From the cell containing the given text, extract its center point as [x, y] coordinate. 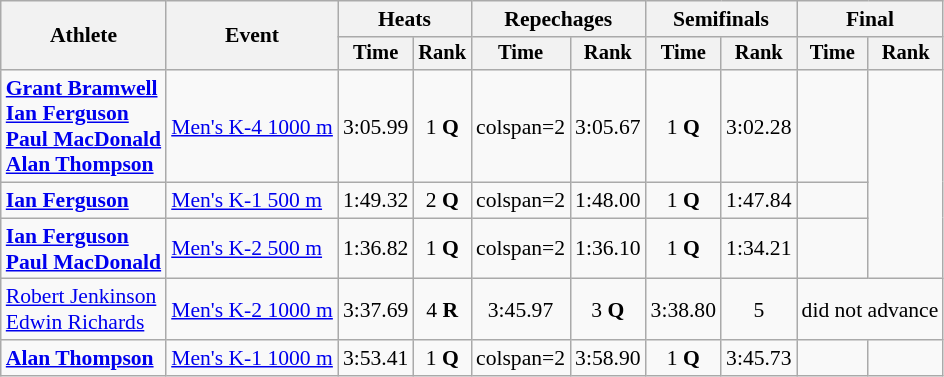
Men's K-2 1000 m [252, 310]
Men's K-1 500 m [252, 201]
Heats [404, 19]
3:58.90 [608, 358]
3:37.69 [376, 310]
1:47.84 [758, 201]
Event [252, 36]
1:49.32 [376, 201]
1:36.10 [608, 248]
3:05.99 [376, 126]
3:05.67 [608, 126]
3:53.41 [376, 358]
2 Q [442, 201]
4 R [442, 310]
Men's K-4 1000 m [252, 126]
5 [758, 310]
Men's K-1 1000 m [252, 358]
3:45.73 [758, 358]
Repechages [558, 19]
Final [870, 19]
1:48.00 [608, 201]
Men's K-2 500 m [252, 248]
Ian Ferguson [84, 201]
Athlete [84, 36]
Robert JenkinsonEdwin Richards [84, 310]
3 Q [608, 310]
Semifinals [722, 19]
3:38.80 [684, 310]
3:45.97 [520, 310]
did not advance [870, 310]
3:02.28 [758, 126]
Grant BramwellIan FergusonPaul MacDonaldAlan Thompson [84, 126]
1:34.21 [758, 248]
Alan Thompson [84, 358]
1:36.82 [376, 248]
Ian FergusonPaul MacDonald [84, 248]
